Provide the (x, y) coordinate of the cell's center where the given text is located.  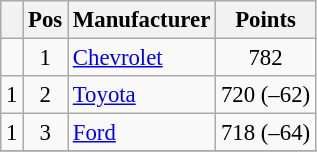
3 (46, 133)
Ford (142, 133)
2 (46, 95)
Manufacturer (142, 20)
718 (–64) (266, 133)
Toyota (142, 95)
720 (–62) (266, 95)
Points (266, 20)
Pos (46, 20)
782 (266, 58)
Chevrolet (142, 58)
